Determine the [x, y] coordinate at the center of the cell enclosing the given text.  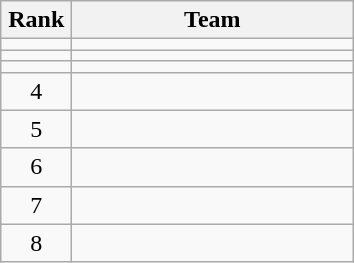
5 [36, 129]
Team [212, 20]
Rank [36, 20]
7 [36, 205]
6 [36, 167]
4 [36, 91]
8 [36, 243]
